Extract the [X, Y] coordinate from the center of the cell holding the provided text.  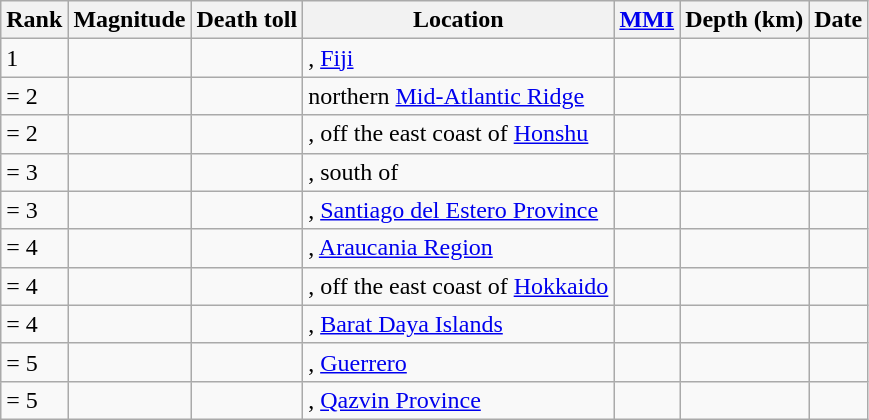
, Santiago del Estero Province [458, 210]
Date [838, 20]
, off the east coast of Honshu [458, 134]
Magnitude [130, 20]
, Araucania Region [458, 248]
, Barat Daya Islands [458, 324]
Location [458, 20]
, off the east coast of Hokkaido [458, 286]
, Qazvin Province [458, 400]
Depth (km) [744, 20]
1 [34, 58]
, south of [458, 172]
MMI [647, 20]
, Guerrero [458, 362]
Death toll [247, 20]
Rank [34, 20]
, Fiji [458, 58]
northern Mid-Atlantic Ridge [458, 96]
